Find where the given text appears and provide that cell's center as [X, Y] coordinate. 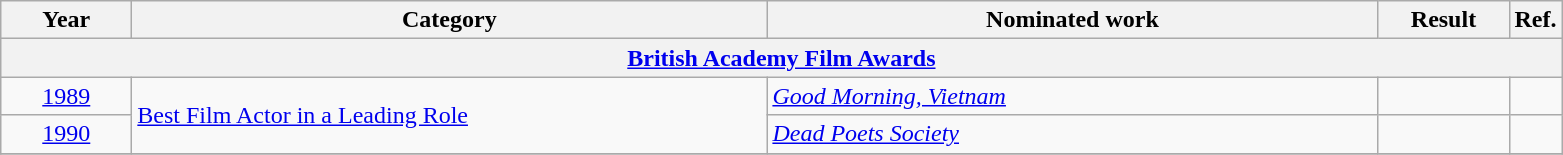
Good Morning, Vietnam [1072, 96]
British Academy Film Awards [782, 58]
Ref. [1536, 20]
Result [1444, 20]
Year [66, 20]
1989 [66, 96]
1990 [66, 134]
Dead Poets Society [1072, 134]
Category [450, 20]
Nominated work [1072, 20]
Best Film Actor in a Leading Role [450, 115]
